Pinpoint the cell where the given text exists, returning its (x, y) midpoint coordinate. 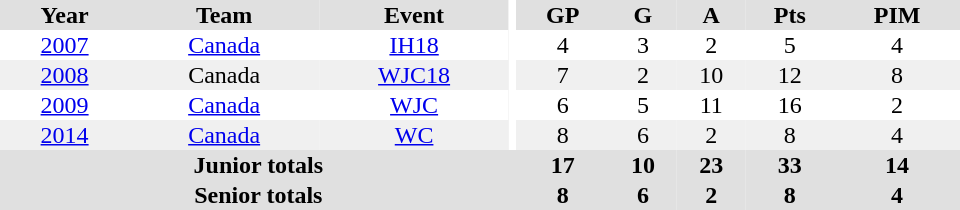
23 (711, 165)
17 (563, 165)
G (643, 15)
WC (414, 135)
GP (563, 15)
A (711, 15)
Year (64, 15)
IH18 (414, 45)
11 (711, 105)
PIM (897, 15)
12 (790, 75)
2008 (64, 75)
2014 (64, 135)
WJC (414, 105)
2007 (64, 45)
7 (563, 75)
Team (224, 15)
33 (790, 165)
Junior totals (258, 165)
Pts (790, 15)
2009 (64, 105)
Senior totals (258, 195)
WJC18 (414, 75)
16 (790, 105)
Event (414, 15)
3 (643, 45)
14 (897, 165)
